From the cell containing the given text, extract its center point as (x, y) coordinate. 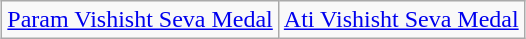
Ati Vishisht Seva Medal (401, 20)
Param Vishisht Seva Medal (140, 20)
